Locate the cell with the specified text and output its [X, Y] center coordinate. 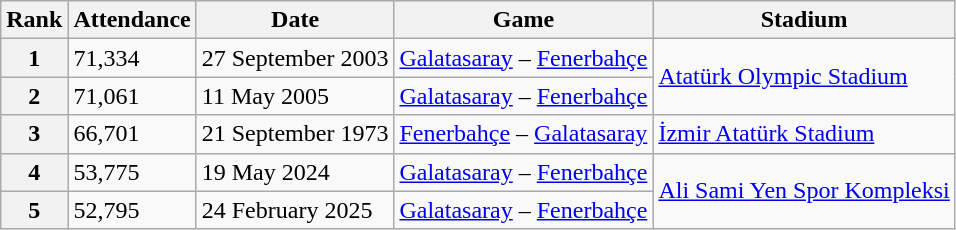
1 [34, 58]
19 May 2024 [295, 172]
24 February 2025 [295, 210]
4 [34, 172]
52,795 [132, 210]
İzmir Atatürk Stadium [804, 134]
5 [34, 210]
Attendance [132, 20]
Ali Sami Yen Spor Kompleksi [804, 191]
Stadium [804, 20]
66,701 [132, 134]
2 [34, 96]
Atatürk Olympic Stadium [804, 77]
53,775 [132, 172]
71,334 [132, 58]
3 [34, 134]
Fenerbahçe – Galatasaray [524, 134]
21 September 1973 [295, 134]
27 September 2003 [295, 58]
Game [524, 20]
Date [295, 20]
Rank [34, 20]
11 May 2005 [295, 96]
71,061 [132, 96]
